Return the [X, Y] coordinate for the center point of the cell that contains the specified text.  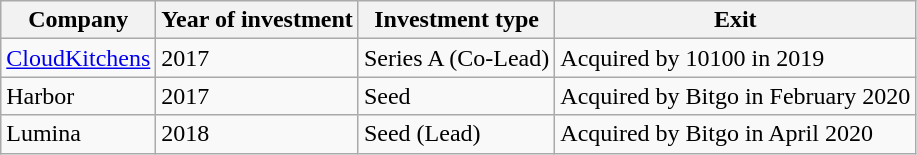
Series A (Co-Lead) [456, 58]
Acquired by 10100 in 2019 [736, 58]
Seed (Lead) [456, 134]
Year of investment [258, 20]
Company [78, 20]
CloudKitchens [78, 58]
Exit [736, 20]
Seed [456, 96]
2018 [258, 134]
Lumina [78, 134]
Harbor [78, 96]
Acquired by Bitgo in April 2020 [736, 134]
Investment type [456, 20]
Acquired by Bitgo in February 2020 [736, 96]
